Identify which cell holds the provided text, then report its (X, Y) central coordinate. 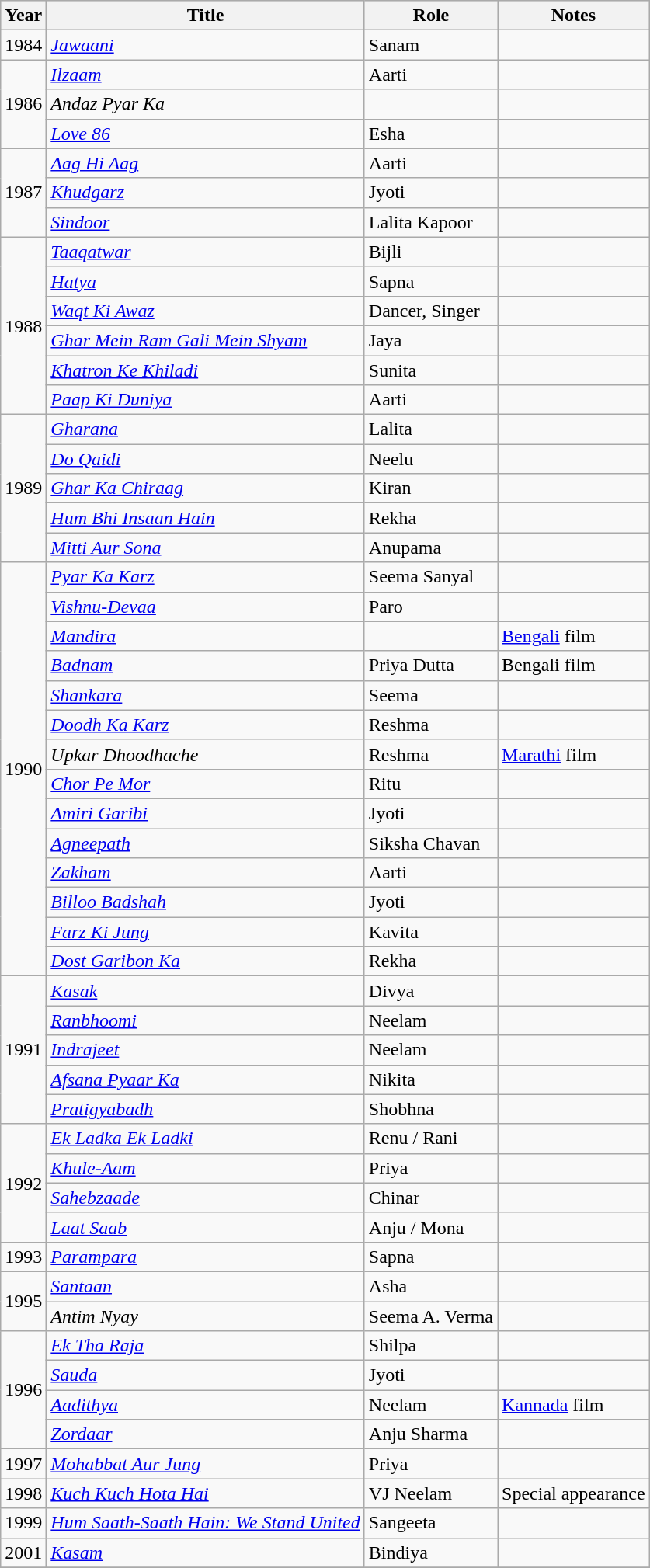
Doodh Ka Karz (205, 725)
Zordaar (205, 1434)
Kasak (205, 991)
Year (23, 16)
1996 (23, 1390)
Shankara (205, 695)
Vishnu-Devaa (205, 607)
Notes (574, 16)
Waqt Ki Awaz (205, 311)
Afsana Pyaar Ka (205, 1080)
Dost Garibon Ka (205, 961)
Anju / Mona (430, 1227)
1995 (23, 1301)
1986 (23, 104)
Chinar (430, 1198)
1984 (23, 45)
Lalita Kapoor (430, 222)
Priya Dutta (430, 666)
1987 (23, 193)
Taaqatwar (205, 252)
Pratigyabadh (205, 1109)
1991 (23, 1050)
Jaya (430, 340)
Antim Nyay (205, 1316)
Love 86 (205, 134)
Kiran (430, 488)
Nikita (430, 1080)
Agneepath (205, 843)
Amiri Garibi (205, 813)
Sanam (430, 45)
Mandira (205, 636)
Parampara (205, 1257)
Seema (430, 695)
Special appearance (574, 1493)
Sauda (205, 1375)
Aadithya (205, 1405)
Sangeeta (430, 1523)
Seema A. Verma (430, 1316)
Sunita (430, 370)
Mitti Aur Sona (205, 548)
Kasam (205, 1552)
Kannada film (574, 1405)
Neelu (430, 459)
Aag Hi Aag (205, 163)
Khudgarz (205, 193)
Hatya (205, 281)
Ranbhoomi (205, 1020)
Khatron Ke Khiladi (205, 370)
Sahebzaade (205, 1198)
Ghar Ka Chiraag (205, 488)
Laat Saab (205, 1227)
Ilzaam (205, 75)
Asha (430, 1286)
Role (430, 16)
Sindoor (205, 222)
Mohabbat Aur Jung (205, 1464)
Shilpa (430, 1346)
1992 (23, 1183)
Divya (430, 991)
Santaan (205, 1286)
Chor Pe Mor (205, 784)
Anju Sharma (430, 1434)
Bindiya (430, 1552)
Hum Saath-Saath Hain: We Stand United (205, 1523)
Anupama (430, 548)
Billoo Badshah (205, 902)
Ek Tha Raja (205, 1346)
Ritu (430, 784)
Khule-Aam (205, 1168)
Siksha Chavan (430, 843)
Badnam (205, 666)
Farz Ki Jung (205, 932)
1999 (23, 1523)
Ghar Mein Ram Gali Mein Shyam (205, 340)
Dancer, Singer (430, 311)
Paap Ki Duniya (205, 400)
1989 (23, 488)
Hum Bhi Insaan Hain (205, 518)
Esha (430, 134)
Paro (430, 607)
1993 (23, 1257)
Indrajeet (205, 1050)
Jawaani (205, 45)
1990 (23, 769)
Renu / Rani (430, 1139)
Pyar Ka Karz (205, 577)
Lalita (430, 429)
1998 (23, 1493)
Upkar Dhoodhache (205, 754)
Kavita (430, 932)
Bijli (430, 252)
Ek Ladka Ek Ladki (205, 1139)
1997 (23, 1464)
Seema Sanyal (430, 577)
Title (205, 16)
Kuch Kuch Hota Hai (205, 1493)
Andaz Pyar Ka (205, 104)
1988 (23, 325)
Shobhna (430, 1109)
Gharana (205, 429)
2001 (23, 1552)
Marathi film (574, 754)
Do Qaidi (205, 459)
VJ Neelam (430, 1493)
Zakham (205, 873)
